Identify which cell holds the provided text, then report its [X, Y] central coordinate. 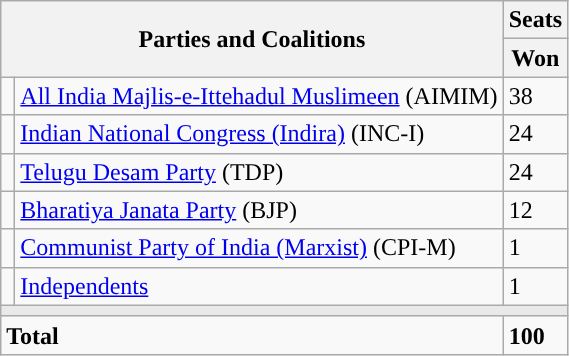
Parties and Coalitions [252, 39]
Bharatiya Janata Party (BJP) [259, 210]
38 [535, 96]
Telugu Desam Party (TDP) [259, 172]
100 [535, 335]
Seats [535, 20]
Total [252, 335]
All India Majlis-e-Ittehadul Muslimeen (AIMIM) [259, 96]
Indian National Congress (Indira) (INC-I) [259, 134]
12 [535, 210]
Communist Party of India (Marxist) (CPI-M) [259, 248]
Independents [259, 286]
Won [535, 58]
